Identify which cell holds the provided text, then report its [X, Y] central coordinate. 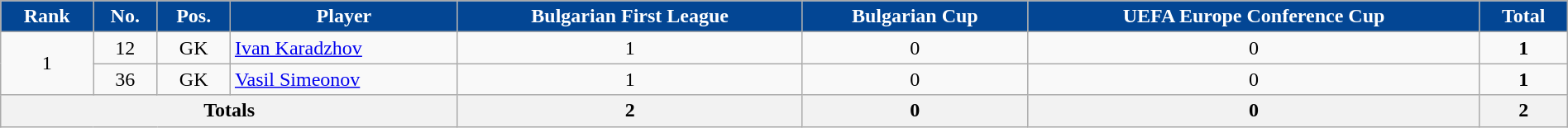
Vasil Simeonov [344, 79]
12 [126, 48]
Player [344, 17]
Bulgarian Cup [915, 17]
Total [1523, 17]
Pos. [194, 17]
Ivan Karadzhov [344, 48]
No. [126, 17]
Rank [47, 17]
Totals [230, 111]
UEFA Europe Conference Cup [1254, 17]
36 [126, 79]
Bulgarian First League [629, 17]
